From the cell containing the given text, extract its center point as (x, y) coordinate. 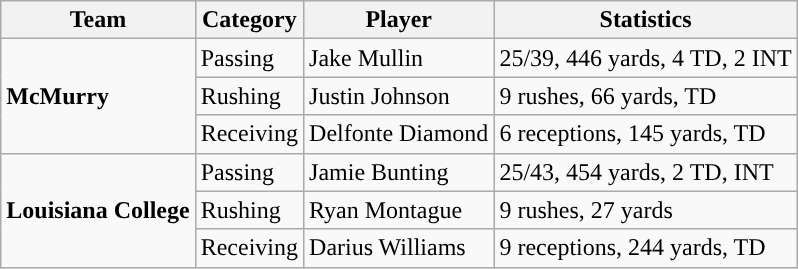
McMurry (98, 96)
Player (399, 20)
Statistics (646, 20)
9 rushes, 27 yards (646, 210)
Jake Mullin (399, 58)
Jamie Bunting (399, 172)
Darius Williams (399, 248)
Delfonte Diamond (399, 134)
Louisiana College (98, 210)
Justin Johnson (399, 96)
25/43, 454 yards, 2 TD, INT (646, 172)
Team (98, 20)
25/39, 446 yards, 4 TD, 2 INT (646, 58)
Ryan Montague (399, 210)
Category (249, 20)
6 receptions, 145 yards, TD (646, 134)
9 rushes, 66 yards, TD (646, 96)
9 receptions, 244 yards, TD (646, 248)
